Return (X, Y) of the center of cell containing provided text 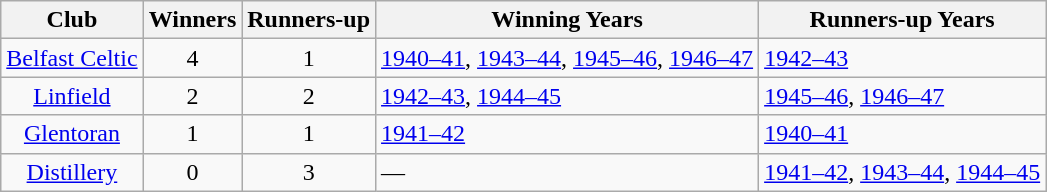
3 (309, 172)
1941–42, 1943–44, 1944–45 (902, 172)
Linfield (72, 96)
Belfast Celtic (72, 58)
1945–46, 1946–47 (902, 96)
Winners (192, 20)
1940–41, 1943–44, 1945–46, 1946–47 (568, 58)
— (568, 172)
1942–43 (902, 58)
Glentoran (72, 134)
1942–43, 1944–45 (568, 96)
Distillery (72, 172)
Runners-up Years (902, 20)
Runners-up (309, 20)
1940–41 (902, 134)
1941–42 (568, 134)
4 (192, 58)
Club (72, 20)
0 (192, 172)
Winning Years (568, 20)
